Pinpoint the cell where the given text exists, returning its [x, y] midpoint coordinate. 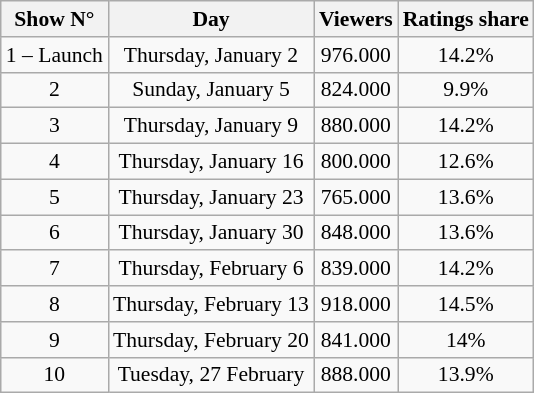
824.000 [356, 90]
880.000 [356, 126]
8 [54, 304]
765.000 [356, 197]
Thursday, February 13 [211, 304]
Thursday, January 2 [211, 55]
888.000 [356, 375]
848.000 [356, 233]
918.000 [356, 304]
3 [54, 126]
6 [54, 233]
841.000 [356, 340]
Viewers [356, 19]
Show N° [54, 19]
4 [54, 162]
12.6% [466, 162]
Thursday, February 20 [211, 340]
Day [211, 19]
2 [54, 90]
Thursday, January 23 [211, 197]
Ratings share [466, 19]
Sunday, January 5 [211, 90]
7 [54, 269]
800.000 [356, 162]
Thursday, January 9 [211, 126]
Thursday, January 16 [211, 162]
9 [54, 340]
839.000 [356, 269]
Tuesday, 27 February [211, 375]
976.000 [356, 55]
5 [54, 197]
9.9% [466, 90]
1 – Launch [54, 55]
14.5% [466, 304]
Thursday, January 30 [211, 233]
Thursday, February 6 [211, 269]
10 [54, 375]
14% [466, 340]
13.9% [466, 375]
